Extract the [x, y] coordinate from the center of the cell holding the provided text.  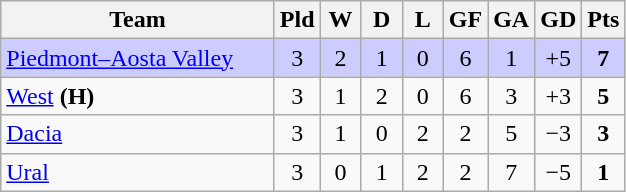
Pld [297, 20]
Team [138, 20]
Piedmont–Aosta Valley [138, 58]
−5 [558, 172]
W [340, 20]
+5 [558, 58]
West (H) [138, 96]
GA [512, 20]
Dacia [138, 134]
−3 [558, 134]
D [382, 20]
+3 [558, 96]
Pts [604, 20]
GF [465, 20]
L [422, 20]
GD [558, 20]
Ural [138, 172]
